Locate the cell with the specified text and output its (x, y) center coordinate. 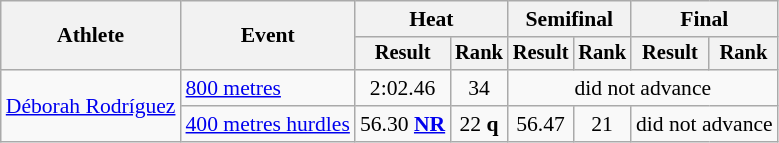
400 metres hurdles (268, 124)
Event (268, 36)
Final (704, 19)
21 (602, 124)
Déborah Rodríguez (91, 106)
Athlete (91, 36)
2:02.46 (402, 88)
34 (479, 88)
56.30 NR (402, 124)
56.47 (541, 124)
22 q (479, 124)
800 metres (268, 88)
Heat (432, 19)
Semifinal (570, 19)
